Extract the [x, y] coordinate from the center of the cell holding the provided text.  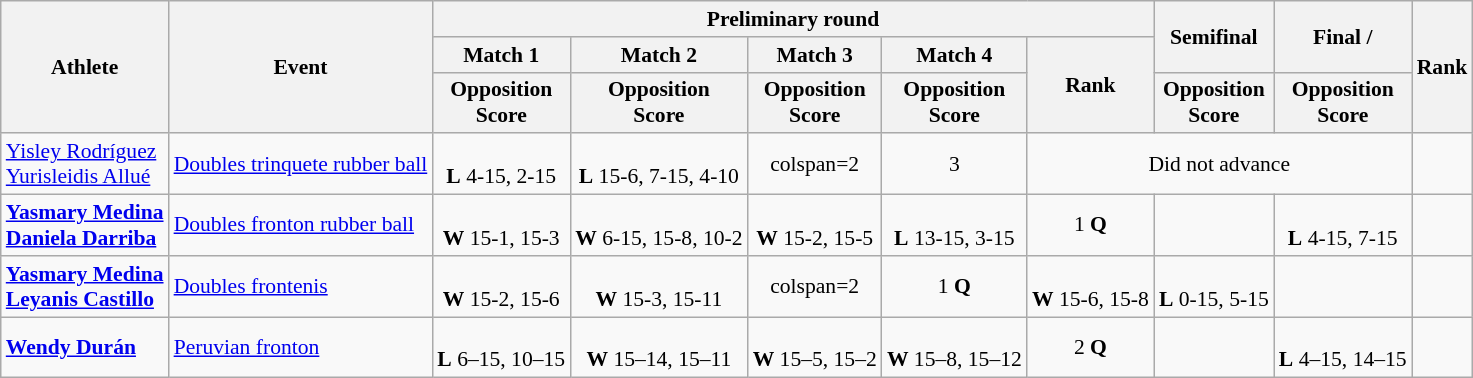
W 15-1, 15-3 [501, 226]
W 15-2, 15-6 [501, 286]
Doubles trinquete rubber ball [301, 164]
Doubles fronton rubber ball [301, 226]
Preliminary round [793, 19]
W 15-6, 15-8 [1090, 286]
L 0-15, 5-15 [1214, 286]
3 [954, 164]
W 15-3, 15-11 [658, 286]
L 4–15, 14–15 [1343, 348]
Match 2 [658, 55]
Match 1 [501, 55]
Match 4 [954, 55]
Athlete [85, 67]
W 15–5, 15–2 [815, 348]
W 15-2, 15-5 [815, 226]
W 15–8, 15–12 [954, 348]
Doubles frontenis [301, 286]
L 4-15, 2-15 [501, 164]
L 6–15, 10–15 [501, 348]
Match 3 [815, 55]
L 15-6, 7-15, 4-10 [658, 164]
2 Q [1090, 348]
W 15–14, 15–11 [658, 348]
Did not advance [1220, 164]
Semifinal [1214, 36]
Peruvian fronton [301, 348]
L 4-15, 7-15 [1343, 226]
Wendy Durán [85, 348]
Yasmary MedinaDaniela Darriba [85, 226]
Yasmary MedinaLeyanis Castillo [85, 286]
W 6-15, 15-8, 10-2 [658, 226]
L 13-15, 3-15 [954, 226]
Yisley RodríguezYurisleidis Allué [85, 164]
Event [301, 67]
Final / [1343, 36]
